Detect which cell encompasses the target text, then output its (X, Y) center coordinate. 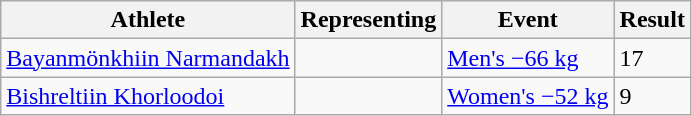
Men's −66 kg (528, 58)
9 (652, 96)
Result (652, 20)
Representing (368, 20)
Bayanmönkhiin Narmandakh (148, 58)
17 (652, 58)
Athlete (148, 20)
Bishreltiin Khorloodoi (148, 96)
Women's −52 kg (528, 96)
Event (528, 20)
